Scan for the cell matching the given text and deliver its [x, y] coordinate at center. 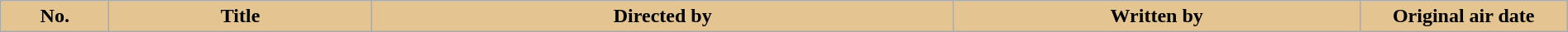
Title [240, 16]
Written by [1156, 16]
Original air date [1464, 16]
Directed by [662, 16]
No. [55, 16]
